Scan for the cell matching the given text and deliver its [x, y] coordinate at center. 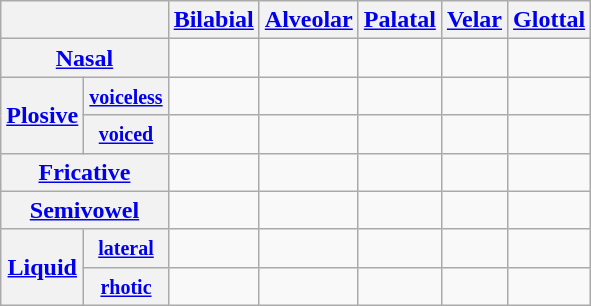
Alveolar [308, 20]
Palatal [400, 20]
Glottal [550, 20]
Velar [474, 20]
Nasal [84, 58]
voiceless [126, 96]
Bilabial [214, 20]
Fricative [84, 172]
rhotic [126, 286]
Liquid [42, 267]
voiced [126, 134]
Plosive [42, 115]
lateral [126, 248]
Semivowel [84, 210]
